Return [x, y] of the center of cell containing provided text 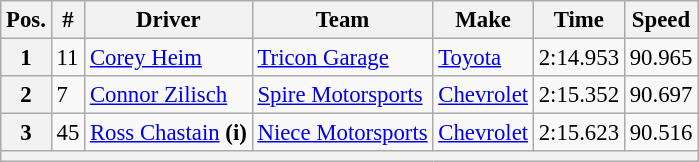
# [68, 20]
45 [68, 133]
Tricon Garage [342, 58]
90.697 [660, 95]
Pos. [26, 20]
11 [68, 58]
Toyota [483, 58]
Make [483, 20]
Spire Motorsports [342, 95]
Time [578, 20]
3 [26, 133]
Team [342, 20]
2 [26, 95]
7 [68, 95]
1 [26, 58]
2:15.623 [578, 133]
90.516 [660, 133]
Ross Chastain (i) [169, 133]
2:14.953 [578, 58]
Corey Heim [169, 58]
Niece Motorsports [342, 133]
Connor Zilisch [169, 95]
Speed [660, 20]
Driver [169, 20]
2:15.352 [578, 95]
90.965 [660, 58]
